Determine the (X, Y) coordinate at the center of the cell enclosing the given text.  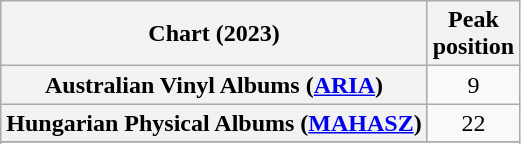
Peakposition (473, 34)
Australian Vinyl Albums (ARIA) (214, 85)
Chart (2023) (214, 34)
9 (473, 85)
22 (473, 123)
Hungarian Physical Albums (MAHASZ) (214, 123)
